Find where the given text appears and provide that cell's center as (x, y) coordinate. 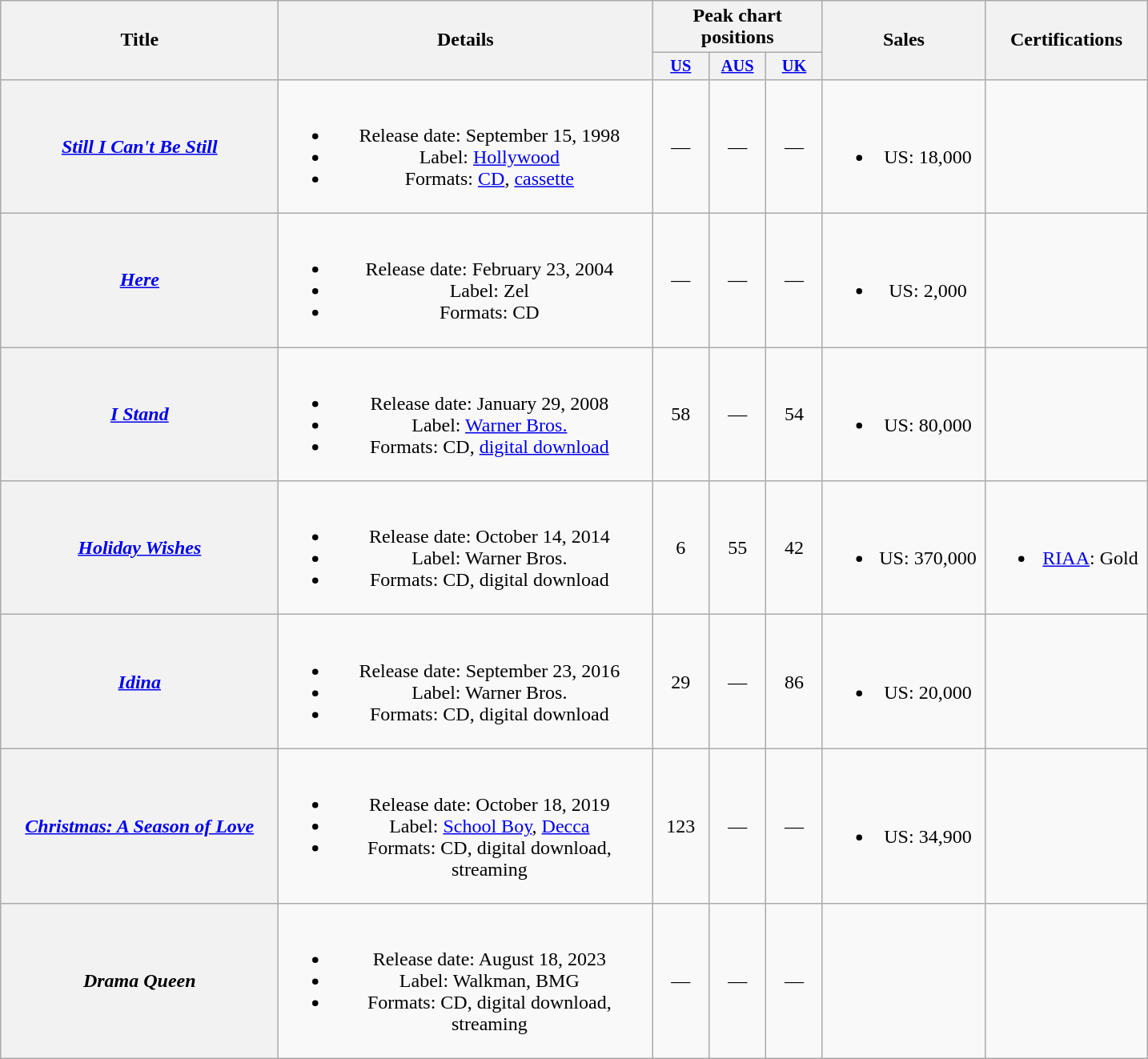
55 (738, 548)
Release date: January 29, 2008Label: Warner Bros.Formats: CD, digital download (466, 415)
Release date: February 23, 2004Label: ZelFormats: CD (466, 280)
US: 370,000 (903, 548)
Holiday Wishes (139, 548)
Details (466, 40)
Christmas: A Season of Love (139, 826)
58 (680, 415)
Title (139, 40)
US: 34,900 (903, 826)
AUS (738, 66)
US: 2,000 (903, 280)
Certifications (1066, 40)
42 (794, 548)
Here (139, 280)
Release date: October 18, 2019Label: School Boy, DeccaFormats: CD, digital download, streaming (466, 826)
US: 20,000 (903, 682)
Peak chart positions (738, 27)
Release date: August 18, 2023Label: Walkman, BMGFormats: CD, digital download, streaming (466, 981)
US: 80,000 (903, 415)
RIAA: Gold (1066, 548)
29 (680, 682)
Still I Can't Be Still (139, 146)
Release date: September 23, 2016Label: Warner Bros.Formats: CD, digital download (466, 682)
US: 18,000 (903, 146)
Drama Queen (139, 981)
86 (794, 682)
Release date: October 14, 2014Label: Warner Bros.Formats: CD, digital download (466, 548)
123 (680, 826)
UK (794, 66)
54 (794, 415)
Sales (903, 40)
6 (680, 548)
Idina (139, 682)
I Stand (139, 415)
US (680, 66)
Release date: September 15, 1998Label: HollywoodFormats: CD, cassette (466, 146)
